For the text-containing cell, return its midpoint in [x, y] coordinate format. 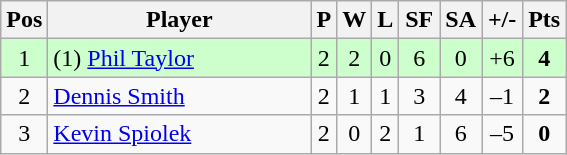
L [386, 20]
+/- [502, 20]
SA [461, 20]
–5 [502, 134]
P [324, 20]
SF [420, 20]
–1 [502, 96]
Kevin Spiolek [180, 134]
Pos [24, 20]
(1) Phil Taylor [180, 58]
W [354, 20]
Dennis Smith [180, 96]
Pts [544, 20]
Player [180, 20]
+6 [502, 58]
